Identify which cell holds the provided text, then report its (x, y) central coordinate. 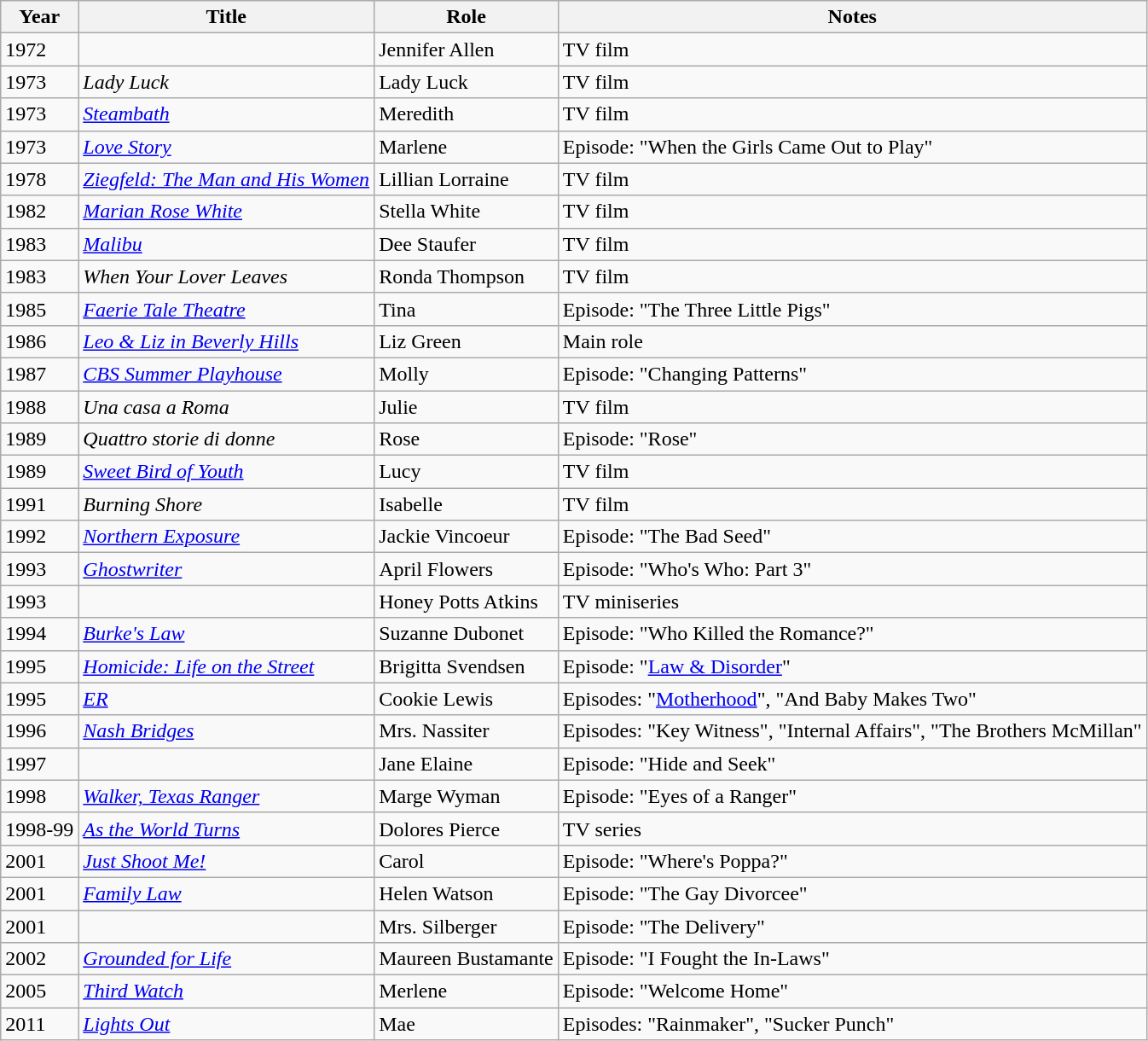
Main role (852, 341)
ER (227, 699)
2005 (39, 992)
Role (467, 17)
Stella White (467, 212)
2002 (39, 959)
1988 (39, 407)
Homicide: Life on the Street (227, 666)
1992 (39, 537)
Episode: "The Three Little Pigs" (852, 309)
Jennifer Allen (467, 49)
Title (227, 17)
Honey Potts Atkins (467, 602)
Marlene (467, 147)
Burke's Law (227, 634)
Carol (467, 861)
Faerie Tale Theatre (227, 309)
1972 (39, 49)
Burning Shore (227, 504)
Steambath (227, 114)
Family Law (227, 893)
Marian Rose White (227, 212)
1987 (39, 374)
Malibu (227, 244)
Quattro storie di donne (227, 439)
2011 (39, 1024)
Episode: "The Delivery" (852, 926)
Episode: "The Gay Divorcee" (852, 893)
Tina (467, 309)
Episode: "Eyes of a Ranger" (852, 796)
1991 (39, 504)
CBS Summer Playhouse (227, 374)
1997 (39, 764)
Julie (467, 407)
Liz Green (467, 341)
Dee Staufer (467, 244)
Leo & Liz in Beverly Hills (227, 341)
Just Shoot Me! (227, 861)
Lights Out (227, 1024)
Year (39, 17)
Episodes: "Key Witness", "Internal Affairs", "The Brothers McMillan" (852, 731)
Episode: "Who's Who: Part 3" (852, 569)
Jackie Vincoeur (467, 537)
Episode: "When the Girls Came Out to Play" (852, 147)
Episode: "I Fought the In-Laws" (852, 959)
Jane Elaine (467, 764)
Episode: "Hide and Seek" (852, 764)
Episode: "Changing Patterns" (852, 374)
Episode: "Where's Poppa?" (852, 861)
1978 (39, 179)
Maureen Bustamante (467, 959)
Marge Wyman (467, 796)
Episode: "Who Killed the Romance?" (852, 634)
Lucy (467, 472)
Meredith (467, 114)
Love Story (227, 147)
1996 (39, 731)
Third Watch (227, 992)
TV series (852, 829)
Ghostwriter (227, 569)
Northern Exposure (227, 537)
Ziegfeld: The Man and His Women (227, 179)
Nash Bridges (227, 731)
Walker, Texas Ranger (227, 796)
Mae (467, 1024)
Episode: "Law & Disorder" (852, 666)
1998-99 (39, 829)
Mrs. Nassiter (467, 731)
Ronda Thompson (467, 276)
1994 (39, 634)
Molly (467, 374)
1985 (39, 309)
As the World Turns (227, 829)
Mrs. Silberger (467, 926)
Episode: "Welcome Home" (852, 992)
Episodes: "Rainmaker", "Sucker Punch" (852, 1024)
1986 (39, 341)
Episode: "The Bad Seed" (852, 537)
Una casa a Roma (227, 407)
Lillian Lorraine (467, 179)
Cookie Lewis (467, 699)
Episode: "Rose" (852, 439)
Grounded for Life (227, 959)
Sweet Bird of Youth (227, 472)
Helen Watson (467, 893)
Brigitta Svendsen (467, 666)
Notes (852, 17)
Episodes: "Motherhood", "And Baby Makes Two" (852, 699)
When Your Lover Leaves (227, 276)
Suzanne Dubonet (467, 634)
1982 (39, 212)
Dolores Pierce (467, 829)
April Flowers (467, 569)
Rose (467, 439)
Isabelle (467, 504)
1998 (39, 796)
Merlene (467, 992)
TV miniseries (852, 602)
